From the cell containing the given text, extract its center point as (x, y) coordinate. 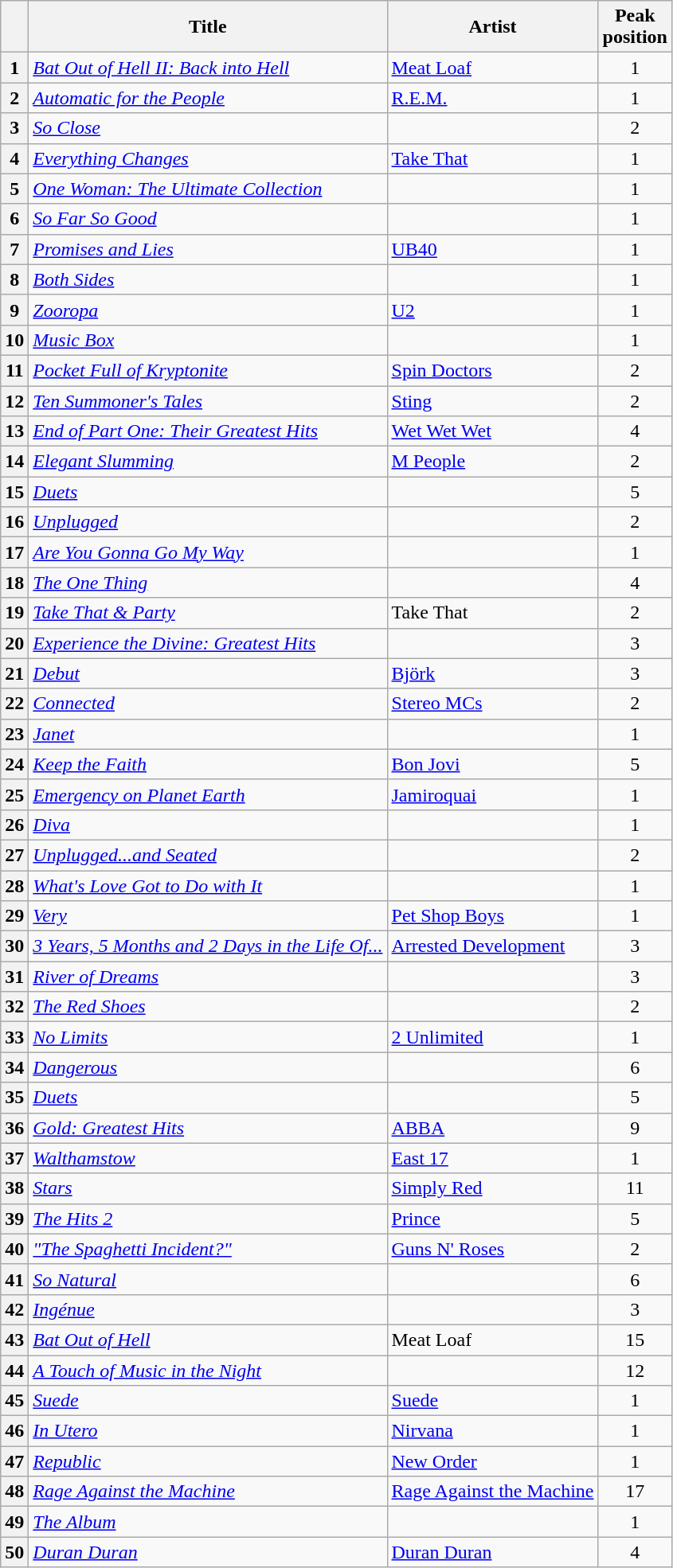
Both Sides (208, 279)
Dangerous (208, 1067)
22 (14, 704)
45 (14, 1401)
28 (14, 886)
So Close (208, 128)
Bat Out of Hell II: Back into Hell (208, 68)
3 Years, 5 Months and 2 Days in the Life Of... (208, 946)
Guns N' Roses (492, 1249)
Prince (492, 1219)
Emergency on Planet Earth (208, 794)
UB40 (492, 249)
50 (14, 1552)
Stereo MCs (492, 704)
32 (14, 1007)
Title (208, 27)
18 (14, 583)
Spin Doctors (492, 370)
40 (14, 1249)
Ten Summoner's Tales (208, 400)
In Utero (208, 1431)
2 Unlimited (492, 1037)
Nirvana (492, 1431)
M People (492, 462)
14 (14, 462)
Arrested Development (492, 946)
20 (14, 643)
16 (14, 522)
The Album (208, 1522)
New Order (492, 1461)
Sting (492, 400)
35 (14, 1098)
River of Dreams (208, 977)
East 17 (492, 1158)
Janet (208, 734)
Elegant Slumming (208, 462)
Stars (208, 1188)
Diva (208, 825)
34 (14, 1067)
Experience the Divine: Greatest Hits (208, 643)
10 (14, 340)
Automatic for the People (208, 98)
Walthamstow (208, 1158)
37 (14, 1158)
The One Thing (208, 583)
U2 (492, 310)
36 (14, 1128)
24 (14, 764)
Debut (208, 673)
Bon Jovi (492, 764)
21 (14, 673)
R.E.M. (492, 98)
The Hits 2 (208, 1219)
41 (14, 1279)
Connected (208, 704)
Jamiroquai (492, 794)
30 (14, 946)
42 (14, 1309)
Everything Changes (208, 158)
Gold: Greatest Hits (208, 1128)
46 (14, 1431)
43 (14, 1340)
"The Spaghetti Incident?" (208, 1249)
Ingénue (208, 1309)
7 (14, 249)
A Touch of Music in the Night (208, 1370)
38 (14, 1188)
29 (14, 916)
44 (14, 1370)
26 (14, 825)
39 (14, 1219)
What's Love Got to Do with It (208, 886)
One Woman: The Ultimate Collection (208, 189)
Music Box (208, 340)
Are You Gonna Go My Way (208, 552)
Simply Red (492, 1188)
47 (14, 1461)
Pet Shop Boys (492, 916)
Unplugged...and Seated (208, 855)
Unplugged (208, 522)
31 (14, 977)
8 (14, 279)
ABBA (492, 1128)
49 (14, 1522)
25 (14, 794)
Republic (208, 1461)
Very (208, 916)
Take That & Party (208, 613)
Zooropa (208, 310)
Keep the Faith (208, 764)
Pocket Full of Kryptonite (208, 370)
Promises and Lies (208, 249)
Wet Wet Wet (492, 431)
Peakposition (635, 27)
Björk (492, 673)
23 (14, 734)
No Limits (208, 1037)
48 (14, 1492)
33 (14, 1037)
Bat Out of Hell (208, 1340)
19 (14, 613)
End of Part One: Their Greatest Hits (208, 431)
The Red Shoes (208, 1007)
So Far So Good (208, 219)
So Natural (208, 1279)
Artist (492, 27)
13 (14, 431)
27 (14, 855)
